Capture the cell that displays the provided text and extract its (X, Y) central coordinate. 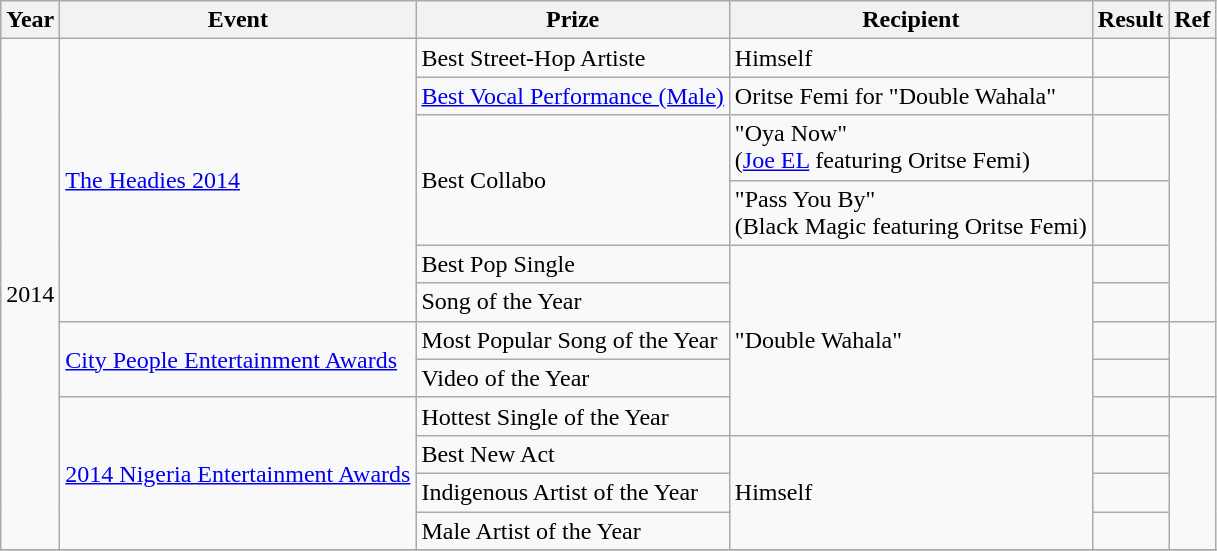
Recipient (910, 20)
Hottest Single of the Year (572, 416)
2014 Nigeria Entertainment Awards (238, 473)
Year (30, 20)
The Headies 2014 (238, 180)
Indigenous Artist of the Year (572, 492)
Best Vocal Performance (Male) (572, 96)
Event (238, 20)
Video of the Year (572, 378)
City People Entertainment Awards (238, 359)
Best Street-Hop Artiste (572, 58)
"Pass You By" (Black Magic featuring Oritse Femi) (910, 212)
Result (1130, 20)
"Oya Now" (Joe EL featuring Oritse Femi) (910, 148)
Most Popular Song of the Year (572, 340)
"Double Wahala" (910, 340)
Ref (1192, 20)
Best New Act (572, 454)
2014 (30, 294)
Oritse Femi for "Double Wahala" (910, 96)
Best Collabo (572, 180)
Best Pop Single (572, 264)
Male Artist of the Year (572, 531)
Song of the Year (572, 302)
Prize (572, 20)
